Pinpoint the cell where the given text exists, returning its (x, y) midpoint coordinate. 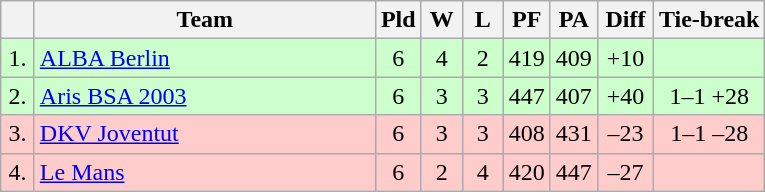
1. (18, 58)
+10 (625, 58)
431 (574, 134)
–27 (625, 172)
2. (18, 96)
Diff (625, 20)
408 (526, 134)
Aris BSA 2003 (204, 96)
W (442, 20)
–23 (625, 134)
1–1 +28 (709, 96)
4. (18, 172)
419 (526, 58)
3. (18, 134)
407 (574, 96)
DKV Joventut (204, 134)
L (482, 20)
409 (574, 58)
Team (204, 20)
+40 (625, 96)
420 (526, 172)
PF (526, 20)
Pld (398, 20)
Tie-break (709, 20)
PA (574, 20)
1–1 –28 (709, 134)
Le Mans (204, 172)
ALBA Berlin (204, 58)
